Search for the cell housing the specified text and yield its [X, Y] center coordinate. 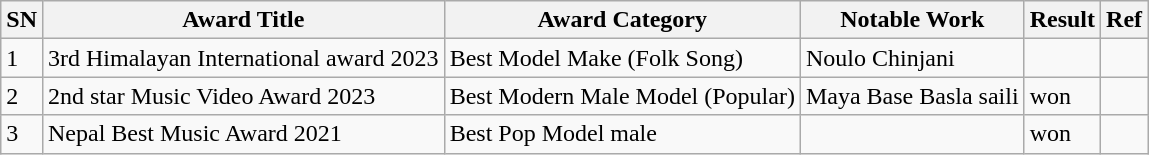
3rd Himalayan International award 2023 [243, 58]
2nd star Music Video Award 2023 [243, 96]
Best Model Make (Folk Song) [622, 58]
Ref [1124, 20]
SN [22, 20]
Maya Base Basla saili [912, 96]
Best Modern Male Model (Popular) [622, 96]
3 [22, 134]
1 [22, 58]
Result [1062, 20]
Nepal Best Music Award 2021 [243, 134]
Award Title [243, 20]
Award Category [622, 20]
Noulo Chinjani [912, 58]
Best Pop Model male [622, 134]
Notable Work [912, 20]
2 [22, 96]
